Locate the cell with the specified text and output its (x, y) center coordinate. 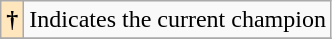
Indicates the current champion (178, 20)
† (12, 20)
